For the text-containing cell, return its midpoint in (x, y) coordinate format. 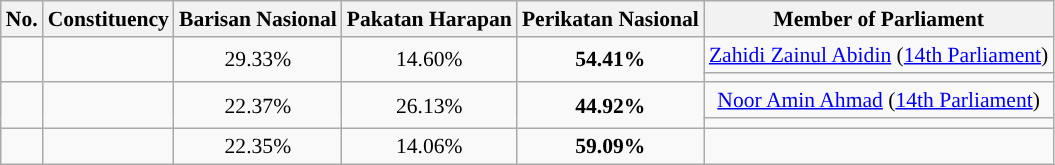
59.09% (610, 146)
29.33% (258, 60)
Perikatan Nasional (610, 19)
26.13% (430, 106)
22.37% (258, 106)
Zahidi Zainul Abidin (14th Parliament) (878, 55)
Noor Amin Ahmad (14th Parliament) (878, 101)
No. (22, 19)
14.06% (430, 146)
Barisan Nasional (258, 19)
22.35% (258, 146)
14.60% (430, 60)
54.41% (610, 60)
Member of Parliament (878, 19)
Pakatan Harapan (430, 19)
Constituency (108, 19)
44.92% (610, 106)
